Return [X, Y] of the center of cell containing provided text 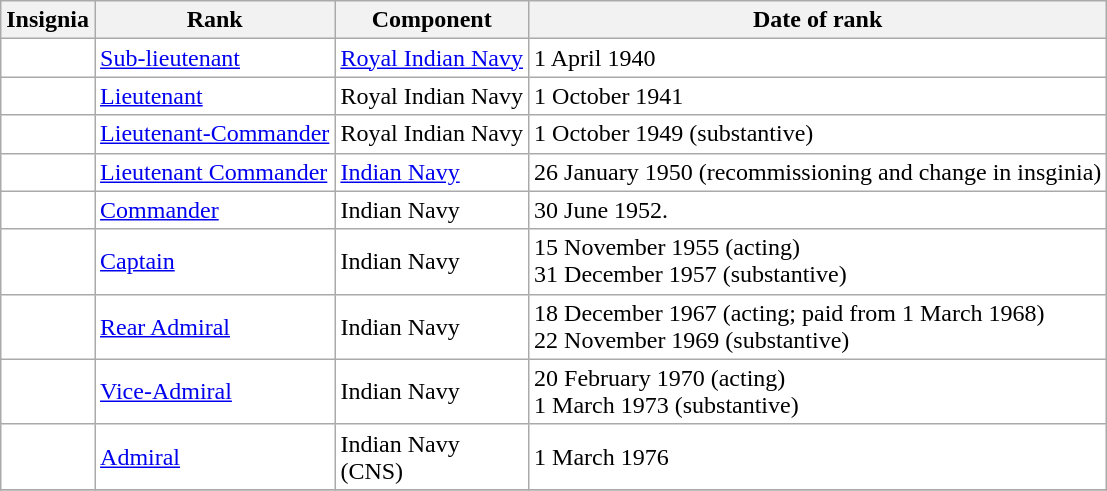
1 October 1949 (substantive) [818, 134]
Vice-Admiral [215, 392]
Date of rank [818, 20]
1 April 1940 [818, 58]
30 June 1952. [818, 210]
Sub-lieutenant [215, 58]
Insignia [48, 20]
20 February 1970 (acting)1 March 1973 (substantive) [818, 392]
Captain [215, 262]
1 October 1941 [818, 96]
Lieutenant [215, 96]
Rank [215, 20]
Lieutenant-Commander [215, 134]
15 November 1955 (acting)31 December 1957 (substantive) [818, 262]
1 March 1976 [818, 456]
26 January 1950 (recommissioning and change in insginia) [818, 172]
18 December 1967 (acting; paid from 1 March 1968)22 November 1969 (substantive) [818, 326]
Admiral [215, 456]
Rear Admiral [215, 326]
Lieutenant Commander [215, 172]
Indian Navy(CNS) [432, 456]
Component [432, 20]
Commander [215, 210]
